From the cell containing the given text, extract its center point as (x, y) coordinate. 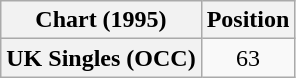
Position (248, 20)
UK Singles (OCC) (101, 58)
Chart (1995) (101, 20)
63 (248, 58)
